Detect which cell encompasses the target text, then output its [x, y] center coordinate. 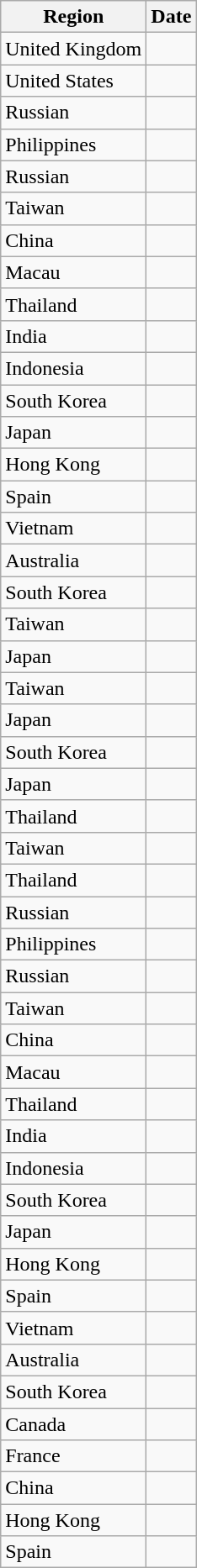
Canada [74, 1424]
Region [74, 17]
United Kingdom [74, 49]
Date [172, 17]
France [74, 1456]
United States [74, 81]
